From the cell containing the given text, extract its center point as (X, Y) coordinate. 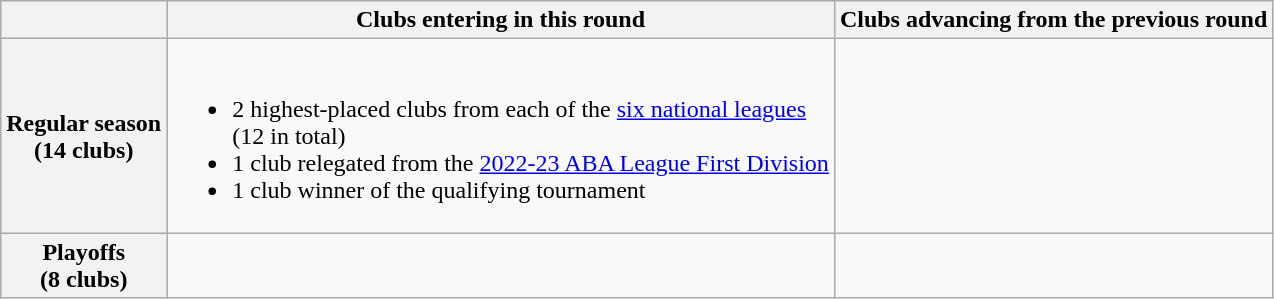
Clubs entering in this round (501, 20)
Clubs advancing from the previous round (1053, 20)
Playoffs(8 clubs) (84, 266)
Regular season(14 clubs) (84, 136)
